For the text-containing cell, return its midpoint in (X, Y) coordinate format. 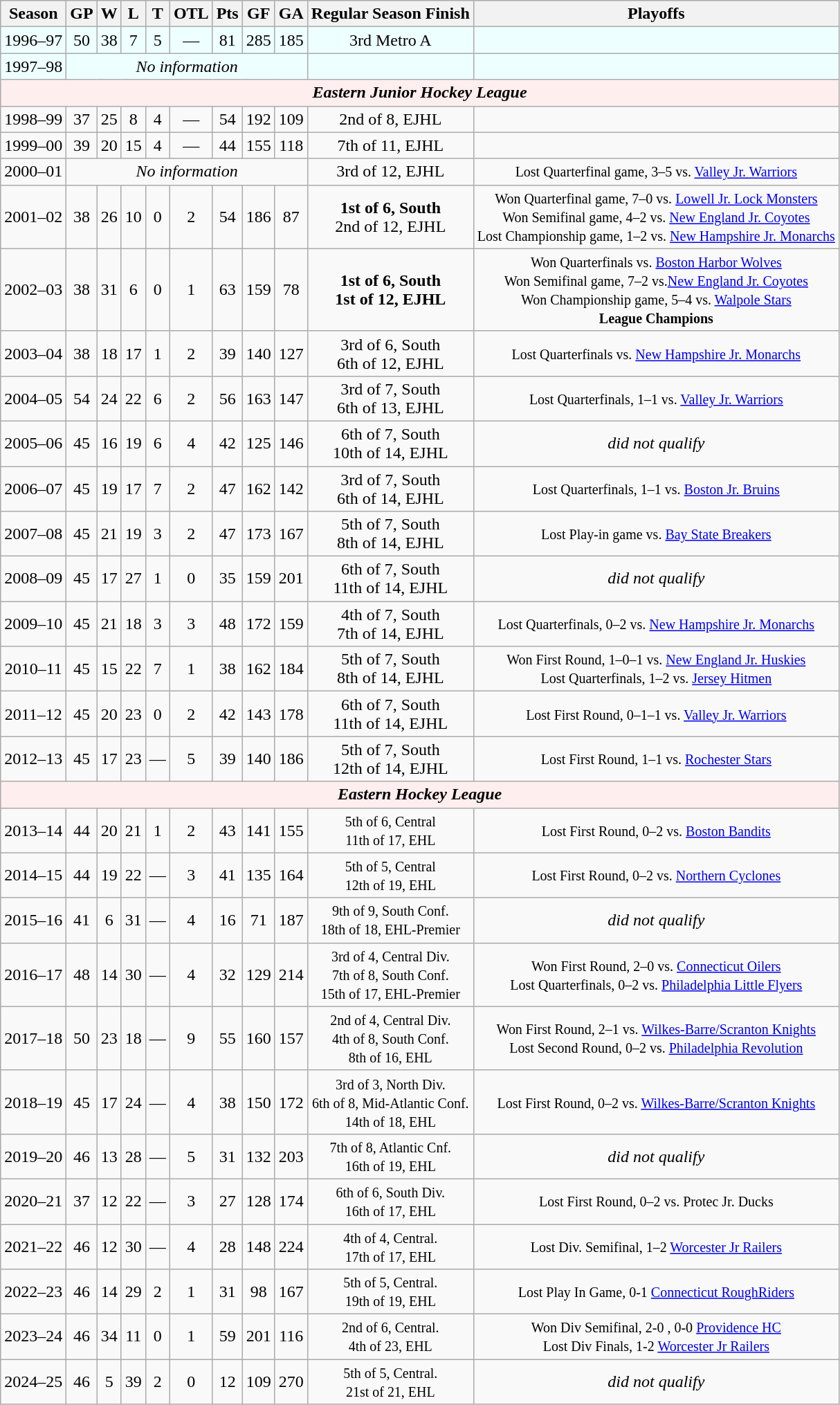
2019–20 (33, 1156)
29 (133, 1291)
7th of 11, EJHL (390, 145)
5th of 7, South12th of 14, EJHL (390, 759)
150 (259, 1102)
Lost First Round, 0–1–1 vs. Valley Jr. Warriors (656, 714)
2021–22 (33, 1246)
98 (259, 1291)
11 (133, 1337)
148 (259, 1246)
187 (291, 921)
270 (291, 1381)
Lost Quarterfinals vs. New Hampshire Jr. Monarchs (656, 353)
2nd of 6, Central.4th of 23, EHL (390, 1337)
1996–97 (33, 40)
GF (259, 14)
2024–25 (33, 1381)
125 (259, 443)
141 (259, 831)
Won First Round, 2–0 vs. Connecticut OilersLost Quarterfinals, 0–2 vs. Philadelphia Little Flyers (656, 975)
2011–12 (33, 714)
2003–04 (33, 353)
147 (291, 399)
Eastern Hockey League (420, 795)
160 (259, 1038)
2013–14 (33, 831)
203 (291, 1156)
185 (291, 40)
Playoffs (656, 14)
59 (227, 1337)
4th of 4, Central.17th of 17, EHL (390, 1246)
3rd of 7, South6th of 13, EJHL (390, 399)
157 (291, 1038)
Lost Quarterfinals, 1–1 vs. Boston Jr. Bruins (656, 489)
164 (291, 875)
2006–07 (33, 489)
3rd of 3, North Div.6th of 8, Mid-Atlantic Conf.14th of 18, EHL (390, 1102)
2018–19 (33, 1102)
1st of 6, South1st of 12, EJHL (390, 289)
26 (109, 217)
118 (291, 145)
132 (259, 1156)
2002–03 (33, 289)
163 (259, 399)
5th of 6, Central11th of 17, EHL (390, 831)
Won First Round, 1–0–1 vs. New England Jr. HuskiesLost Quarterfinals, 1–2 vs. Jersey Hitmen (656, 669)
OTL (191, 14)
34 (109, 1337)
3rd Metro A (390, 40)
9th of 9, South Conf.18th of 18, EHL-Premier (390, 921)
Season (33, 14)
135 (259, 875)
Pts (227, 14)
3rd of 12, EJHL (390, 172)
214 (291, 975)
2015–16 (33, 921)
4th of 7, South7th of 14, EJHL (390, 624)
GA (291, 14)
2016–17 (33, 975)
7th of 8, Atlantic Cnf.16th of 19, EHL (390, 1156)
174 (291, 1202)
285 (259, 40)
9 (191, 1038)
2017–18 (33, 1038)
2010–11 (33, 669)
Won Div Semifinal, 2-0 , 0-0 Providence HCLost Div Finals, 1-2 Worcester Jr Railers (656, 1337)
Regular Season Finish (390, 14)
3rd of 6, South6th of 12, EJHL (390, 353)
Lost First Round, 0–2 vs. Northern Cyclones (656, 875)
10 (133, 217)
5th of 5, Central.21st of 21, EHL (390, 1381)
Lost Quarterfinals, 0–2 vs. New Hampshire Jr. Monarchs (656, 624)
2009–10 (33, 624)
Won First Round, 2–1 vs. Wilkes-Barre/Scranton KnightsLost Second Round, 0–2 vs. Philadelphia Revolution (656, 1038)
2nd of 8, EJHL (390, 119)
Lost First Round, 0–2 vs. Boston Bandits (656, 831)
2014–15 (33, 875)
Lost Div. Semifinal, 1–2 Worcester Jr Railers (656, 1246)
1997–98 (33, 66)
128 (259, 1202)
Lost Play In Game, 0-1 Connecticut RoughRiders (656, 1291)
178 (291, 714)
W (109, 14)
63 (227, 289)
56 (227, 399)
1998–99 (33, 119)
32 (227, 975)
2001–02 (33, 217)
6th of 6, South Div.16th of 17, EHL (390, 1202)
2000–01 (33, 172)
Lost Play-in game vs. Bay State Breakers (656, 534)
146 (291, 443)
35 (227, 579)
5th of 5, Central12th of 19, EHL (390, 875)
55 (227, 1038)
2022–23 (33, 1291)
5th of 5, Central.19th of 19, EHL (390, 1291)
143 (259, 714)
2012–13 (33, 759)
173 (259, 534)
78 (291, 289)
184 (291, 669)
224 (291, 1246)
81 (227, 40)
2008–09 (33, 579)
1999–00 (33, 145)
3rd of 7, South6th of 14, EJHL (390, 489)
1st of 6, South2nd of 12, EJHL (390, 217)
Lost First Round, 0–2 vs. Wilkes-Barre/Scranton Knights (656, 1102)
6th of 7, South10th of 14, EJHL (390, 443)
8 (133, 119)
Lost First Round, 1–1 vs. Rochester Stars (656, 759)
142 (291, 489)
116 (291, 1337)
Lost Quarterfinal game, 3–5 vs. Valley Jr. Warriors (656, 172)
3rd of 4, Central Div.7th of 8, South Conf.15th of 17, EHL-Premier (390, 975)
L (133, 14)
13 (109, 1156)
25 (109, 119)
87 (291, 217)
2nd of 4, Central Div.4th of 8, South Conf.8th of 16, EHL (390, 1038)
Lost First Round, 0–2 vs. Protec Jr. Ducks (656, 1202)
Eastern Junior Hockey League (420, 93)
192 (259, 119)
2023–24 (33, 1337)
2007–08 (33, 534)
GP (82, 14)
43 (227, 831)
T (158, 14)
2020–21 (33, 1202)
71 (259, 921)
Lost Quarterfinals, 1–1 vs. Valley Jr. Warriors (656, 399)
2005–06 (33, 443)
129 (259, 975)
127 (291, 353)
2004–05 (33, 399)
